Capture the cell that displays the provided text and extract its (X, Y) central coordinate. 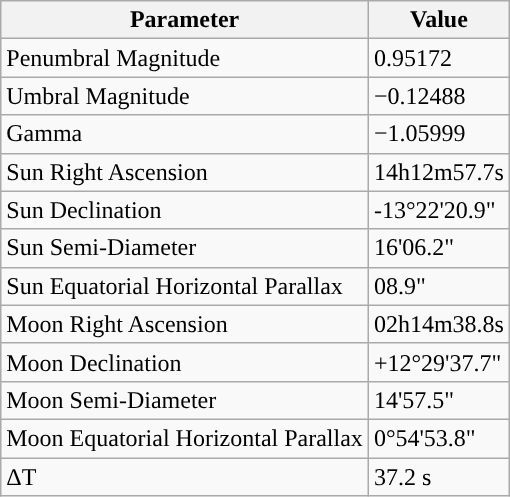
Sun Declination (185, 210)
Moon Equatorial Horizontal Parallax (185, 438)
Moon Right Ascension (185, 324)
Sun Semi-Diameter (185, 248)
Gamma (185, 134)
0.95172 (438, 58)
14'57.5" (438, 400)
14h12m57.7s (438, 172)
37.2 s (438, 477)
Sun Right Ascension (185, 172)
−0.12488 (438, 96)
−1.05999 (438, 134)
Moon Semi-Diameter (185, 400)
Umbral Magnitude (185, 96)
08.9" (438, 286)
ΔT (185, 477)
16'06.2" (438, 248)
0°54'53.8" (438, 438)
-13°22'20.9" (438, 210)
+12°29'37.7" (438, 362)
Penumbral Magnitude (185, 58)
Moon Declination (185, 362)
Parameter (185, 20)
02h14m38.8s (438, 324)
Value (438, 20)
Sun Equatorial Horizontal Parallax (185, 286)
